Determine the (x, y) coordinate at the center of the cell enclosing the given text.  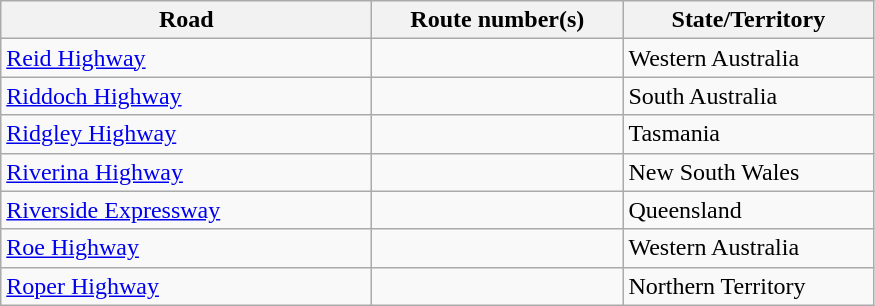
Queensland (748, 210)
Riverina Highway (186, 172)
Roper Highway (186, 286)
Northern Territory (748, 286)
New South Wales (748, 172)
South Australia (748, 96)
Roe Highway (186, 248)
Road (186, 20)
Riddoch Highway (186, 96)
Riverside Expressway (186, 210)
State/Territory (748, 20)
Reid Highway (186, 58)
Ridgley Highway (186, 134)
Tasmania (748, 134)
Route number(s) (498, 20)
